Identify which cell holds the provided text, then report its (X, Y) central coordinate. 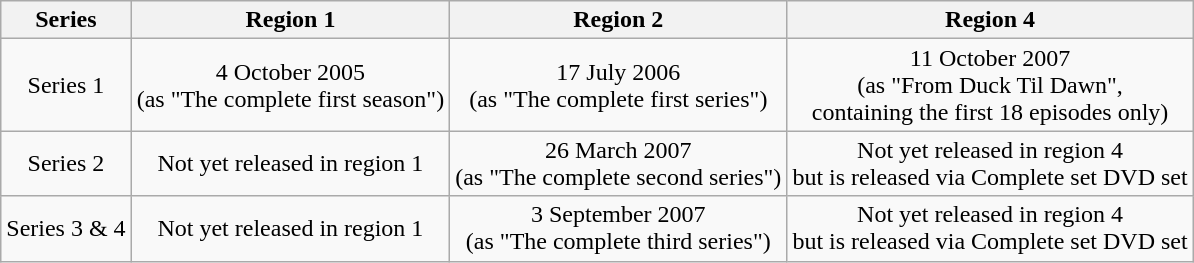
Series (66, 20)
11 October 2007(as "From Duck Til Dawn",containing the first 18 episodes only) (990, 85)
17 July 2006(as "The complete first series") (618, 85)
Region 1 (290, 20)
Series 3 & 4 (66, 228)
Region 2 (618, 20)
Region 4 (990, 20)
Series 2 (66, 164)
3 September 2007(as "The complete third series") (618, 228)
26 March 2007(as "The complete second series") (618, 164)
Series 1 (66, 85)
4 October 2005(as "The complete first season") (290, 85)
